Determine the [x, y] coordinate at the center of the cell enclosing the given text.  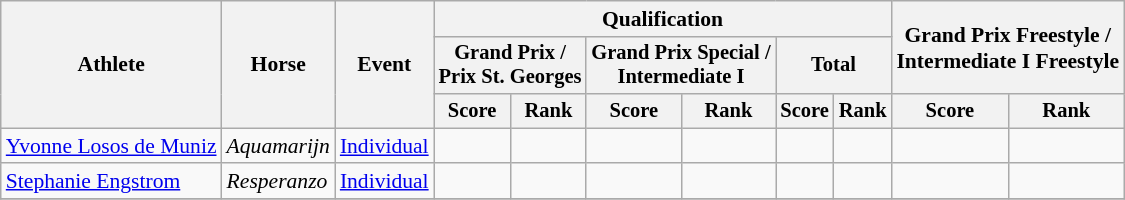
Stephanie Engstrom [112, 182]
Resperanzo [278, 182]
Total [834, 66]
Athlete [112, 64]
Event [384, 64]
Yvonne Losos de Muniz [112, 146]
Aquamarijn [278, 146]
Horse [278, 64]
Grand Prix Special /Intermediate I [680, 66]
Qualification [663, 19]
Grand Prix Freestyle /Intermediate I Freestyle [1008, 48]
Grand Prix /Prix St. Georges [510, 66]
